Capture the cell that displays the provided text and extract its (x, y) central coordinate. 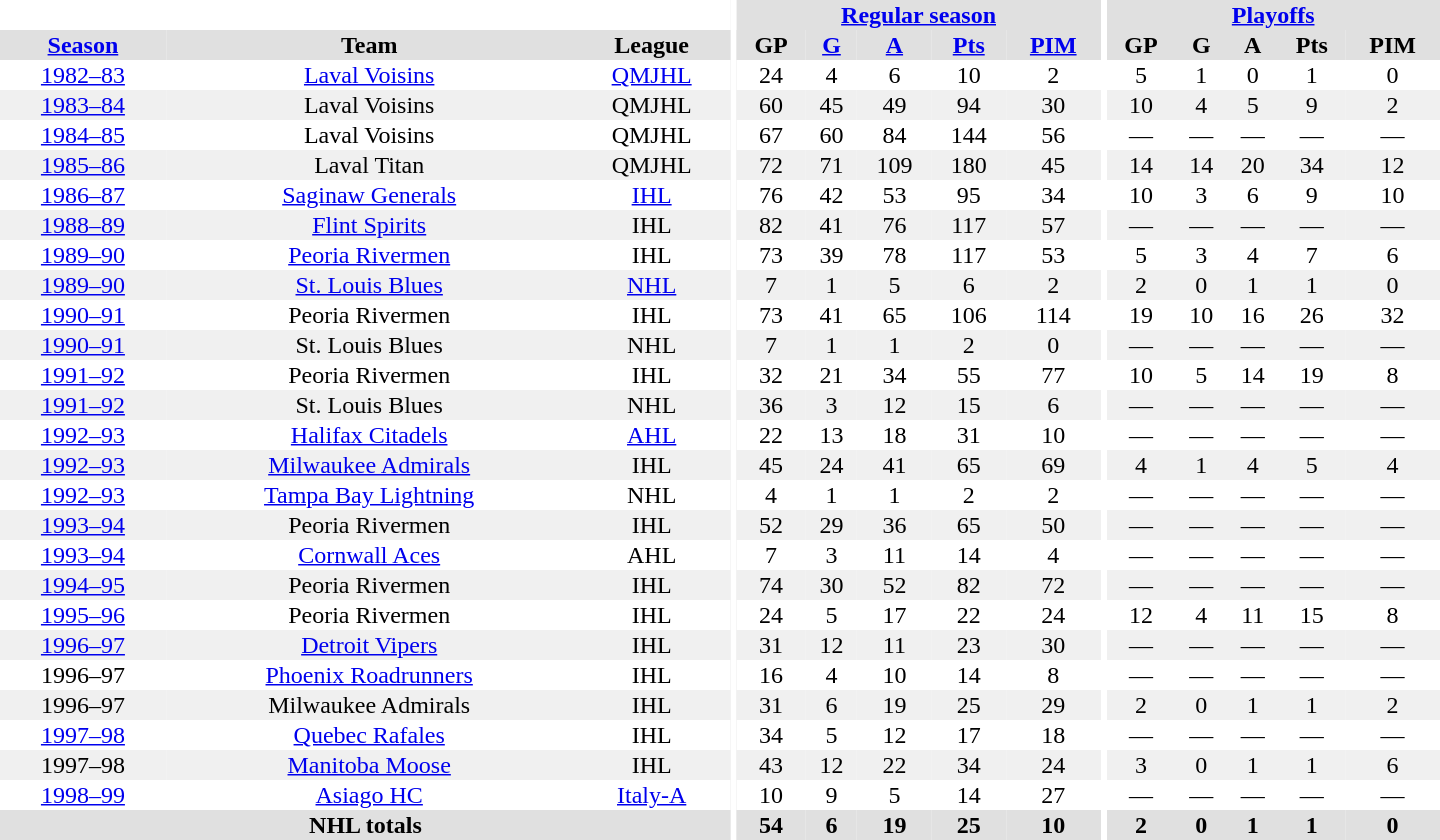
55 (969, 375)
Regular season (918, 15)
49 (894, 105)
Asiago HC (370, 795)
39 (832, 255)
95 (969, 195)
20 (1252, 165)
Cornwall Aces (370, 555)
Team (370, 45)
69 (1054, 465)
13 (832, 435)
67 (770, 135)
42 (832, 195)
114 (1054, 315)
1984–85 (83, 135)
109 (894, 165)
NHL totals (366, 825)
Playoffs (1273, 15)
71 (832, 165)
57 (1054, 225)
Phoenix Roadrunners (370, 675)
1994–95 (83, 585)
Italy-A (652, 795)
1983–84 (83, 105)
Manitoba Moose (370, 765)
1985–86 (83, 165)
84 (894, 135)
21 (832, 375)
Laval Titan (370, 165)
27 (1054, 795)
77 (1054, 375)
54 (770, 825)
Tampa Bay Lightning (370, 495)
94 (969, 105)
50 (1054, 525)
Quebec Rafales (370, 735)
78 (894, 255)
1988–89 (83, 225)
1995–96 (83, 615)
Season (83, 45)
74 (770, 585)
56 (1054, 135)
23 (969, 645)
1998–99 (83, 795)
Flint Spirits (370, 225)
Detroit Vipers (370, 645)
1986–87 (83, 195)
1982–83 (83, 75)
Halifax Citadels (370, 435)
Saginaw Generals (370, 195)
League (652, 45)
43 (770, 765)
106 (969, 315)
144 (969, 135)
180 (969, 165)
26 (1312, 315)
